Output the (X, Y) coordinate of the center of the cell containing the given text.  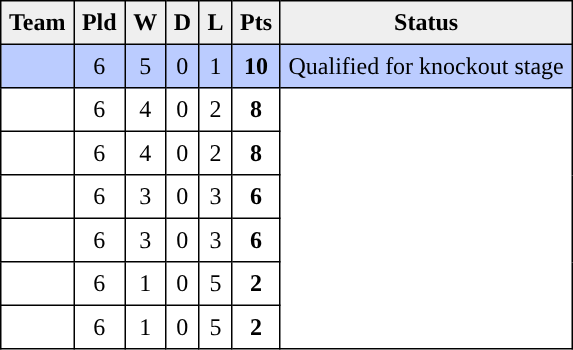
W (145, 23)
Status (426, 23)
Team (38, 23)
D (182, 23)
Pts (256, 23)
10 (256, 66)
Pld (100, 23)
L (216, 23)
Qualified for knockout stage (426, 66)
